Extract the [x, y] coordinate from the center of the cell holding the provided text.  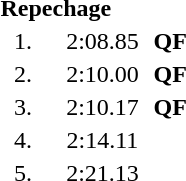
2:10.00 [102, 74]
2:14.11 [102, 140]
2:08.85 [102, 41]
2:10.17 [102, 107]
